Capture the cell that displays the provided text and extract its [x, y] central coordinate. 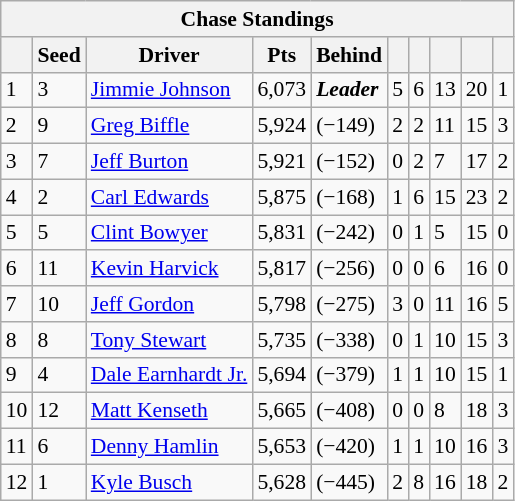
17 [477, 162]
5,798 [282, 304]
5,831 [282, 233]
6,073 [282, 90]
Tony Stewart [170, 340]
Driver [170, 55]
(−379) [349, 375]
13 [445, 90]
Clint Bowyer [170, 233]
Leader [349, 90]
(−408) [349, 411]
Dale Earnhardt Jr. [170, 375]
Behind [349, 55]
(−338) [349, 340]
Denny Hamlin [170, 447]
20 [477, 90]
5,628 [282, 482]
(−168) [349, 197]
(−152) [349, 162]
Chase Standings [258, 19]
5,653 [282, 447]
(−420) [349, 447]
5,694 [282, 375]
5,665 [282, 411]
Carl Edwards [170, 197]
(−445) [349, 482]
Pts [282, 55]
Jimmie Johnson [170, 90]
5,735 [282, 340]
(−242) [349, 233]
5,817 [282, 269]
(−149) [349, 126]
Greg Biffle [170, 126]
Kevin Harvick [170, 269]
Matt Kenseth [170, 411]
Jeff Burton [170, 162]
(−275) [349, 304]
5,921 [282, 162]
23 [477, 197]
Jeff Gordon [170, 304]
(−256) [349, 269]
Seed [58, 55]
Kyle Busch [170, 482]
5,875 [282, 197]
5,924 [282, 126]
